Return the (X, Y) coordinate for the center point of the cell that contains the specified text.  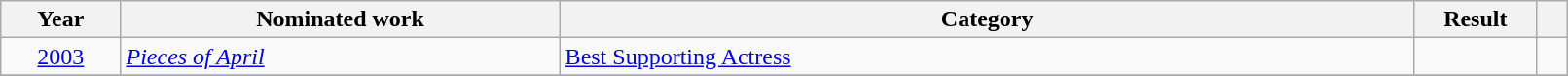
2003 (60, 57)
Year (60, 19)
Category (987, 19)
Result (1476, 19)
Best Supporting Actress (987, 57)
Pieces of April (341, 57)
Nominated work (341, 19)
